Scan for the cell matching the given text and deliver its (x, y) coordinate at center. 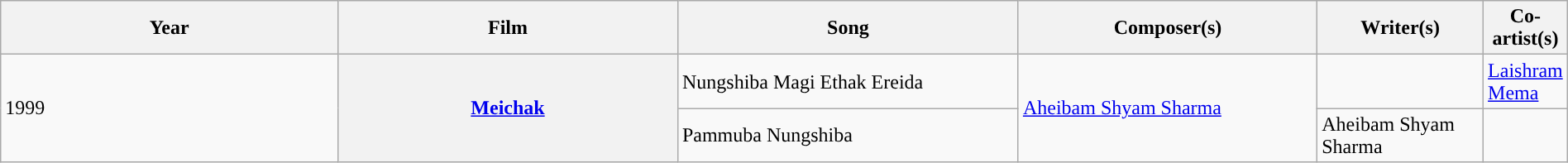
Meichak (508, 108)
Co-artist(s) (1526, 28)
1999 (170, 108)
Pammuba Nungshiba (848, 136)
Laishram Mema (1526, 81)
Nungshiba Magi Ethak Ereida (848, 81)
Film (508, 28)
Writer(s) (1401, 28)
Year (170, 28)
Song (848, 28)
Composer(s) (1168, 28)
